Return the (X, Y) coordinate for the center point of the cell that contains the specified text.  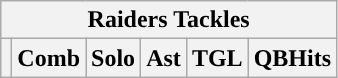
QBHits (292, 58)
TGL (217, 58)
Solo (114, 58)
Raiders Tackles (169, 20)
Comb (49, 58)
Ast (164, 58)
